Find where the given text appears and provide that cell's center as [X, Y] coordinate. 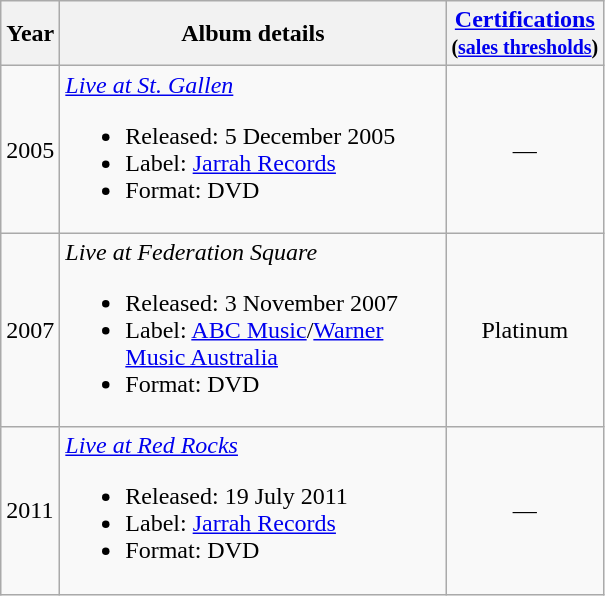
Certifications(sales thresholds) [525, 34]
Year [30, 34]
Live at St. GallenReleased: 5 December 2005Label: Jarrah RecordsFormat: DVD [253, 150]
Live at Red RocksReleased: 19 July 2011Label: Jarrah RecordsFormat: DVD [253, 510]
2011 [30, 510]
Live at Federation SquareReleased: 3 November 2007Label: ABC Music/Warner Music AustraliaFormat: DVD [253, 330]
Album details [253, 34]
2005 [30, 150]
Platinum [525, 330]
2007 [30, 330]
